Detect which cell encompasses the target text, then output its (x, y) center coordinate. 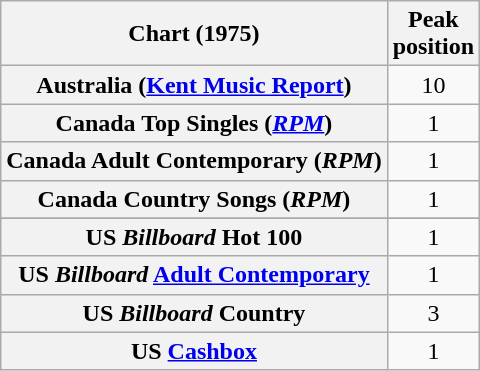
Chart (1975) (194, 34)
Canada Country Songs (RPM) (194, 199)
US Cashbox (194, 351)
US Billboard Adult Contemporary (194, 275)
US Billboard Hot 100 (194, 237)
Canada Adult Contemporary (RPM) (194, 161)
Peakposition (433, 34)
Canada Top Singles (RPM) (194, 123)
US Billboard Country (194, 313)
10 (433, 85)
Australia (Kent Music Report) (194, 85)
3 (433, 313)
